Find where the given text appears and provide that cell's center as [x, y] coordinate. 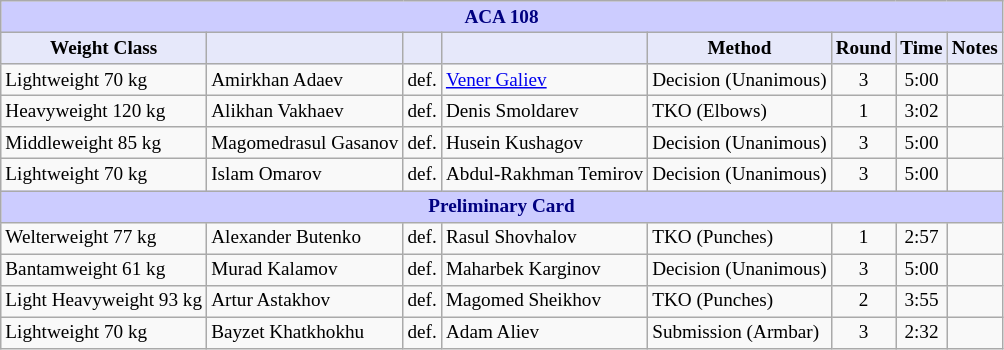
Magomed Sheikhov [544, 301]
Denis Smoldarev [544, 111]
Weight Class [104, 48]
Alikhan Vakhaev [305, 111]
Bayzet Khatkhokhu [305, 333]
Vener Galiev [544, 80]
Magomedrasul Gasanov [305, 143]
Time [922, 48]
Maharbek Karginov [544, 270]
TKO (Elbows) [740, 111]
3:55 [922, 301]
Amirkhan Adaev [305, 80]
Rasul Shovhalov [544, 238]
Alexander Butenko [305, 238]
3:02 [922, 111]
Bantamweight 61 kg [104, 270]
Adam Aliev [544, 333]
Islam Omarov [305, 175]
Notes [974, 48]
Method [740, 48]
Light Heavyweight 93 kg [104, 301]
Artur Astakhov [305, 301]
Husein Kushagov [544, 143]
ACA 108 [502, 17]
Preliminary Card [502, 206]
2:57 [922, 238]
2:32 [922, 333]
Submission (Armbar) [740, 333]
Welterweight 77 kg [104, 238]
Murad Kalamov [305, 270]
Abdul-Rakhman Temirov [544, 175]
2 [864, 301]
Heavyweight 120 kg [104, 111]
Round [864, 48]
Middleweight 85 kg [104, 143]
